Extract the [x, y] coordinate from the center of the cell holding the provided text.  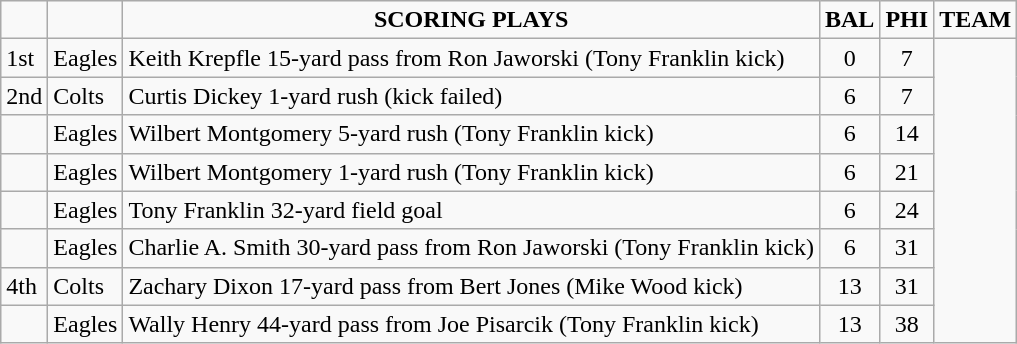
PHI [907, 20]
BAL [849, 20]
14 [907, 134]
Tony Franklin 32-yard field goal [472, 210]
Wilbert Montgomery 1-yard rush (Tony Franklin kick) [472, 172]
SCORING PLAYS [472, 20]
TEAM [976, 20]
Zachary Dixon 17-yard pass from Bert Jones (Mike Wood kick) [472, 286]
2nd [24, 96]
21 [907, 172]
Wally Henry 44-yard pass from Joe Pisarcik (Tony Franklin kick) [472, 324]
1st [24, 58]
Keith Krepfle 15-yard pass from Ron Jaworski (Tony Franklin kick) [472, 58]
0 [849, 58]
Wilbert Montgomery 5-yard rush (Tony Franklin kick) [472, 134]
24 [907, 210]
Curtis Dickey 1-yard rush (kick failed) [472, 96]
Charlie A. Smith 30-yard pass from Ron Jaworski (Tony Franklin kick) [472, 248]
38 [907, 324]
4th [24, 286]
